Output the (x, y) coordinate of the center of the cell containing the given text.  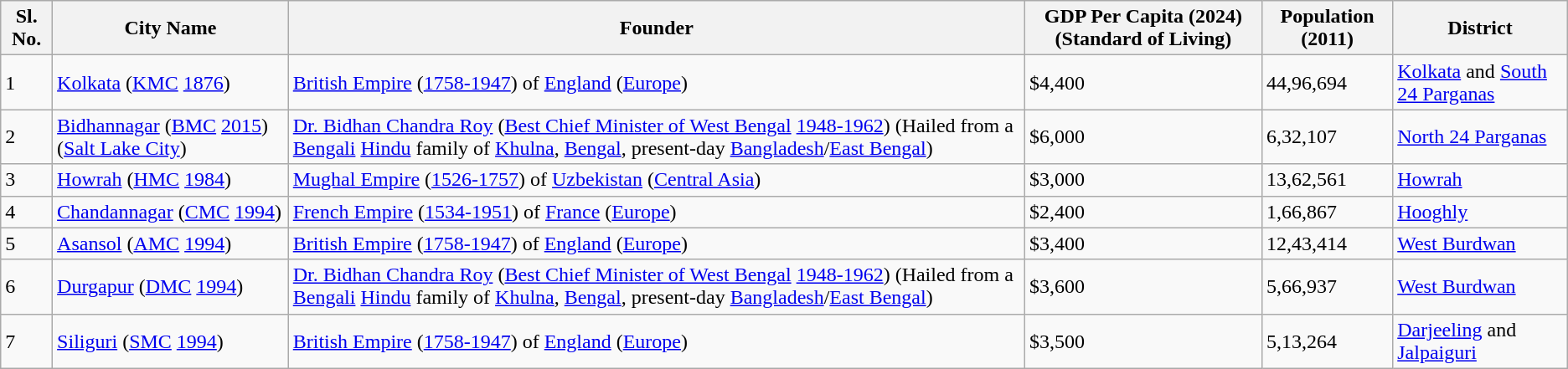
North 24 Parganas (1481, 137)
Kolkata (KMC 1876) (171, 82)
Hooghly (1481, 212)
City Name (171, 28)
5,13,264 (1328, 341)
44,96,694 (1328, 82)
$4,400 (1142, 82)
$2,400 (1142, 212)
$6,000 (1142, 137)
Kolkata and South 24 Parganas (1481, 82)
Durgapur (DMC 1994) (171, 286)
3 (27, 180)
Siliguri (SMC 1994) (171, 341)
1 (27, 82)
French Empire (1534-1951) of France (Europe) (657, 212)
$3,000 (1142, 180)
Asansol (AMC 1994) (171, 243)
$3,500 (1142, 341)
Founder (657, 28)
Mughal Empire (1526-1757) of Uzbekistan (Central Asia) (657, 180)
5,66,937 (1328, 286)
2 (27, 137)
$3,400 (1142, 243)
5 (27, 243)
Howrah (1481, 180)
1,66,867 (1328, 212)
6,32,107 (1328, 137)
13,62,561 (1328, 180)
$3,600 (1142, 286)
12,43,414 (1328, 243)
Bidhannagar (BMC 2015) (Salt Lake City) (171, 137)
Chandannagar (CMC 1994) (171, 212)
District (1481, 28)
Howrah (HMC 1984) (171, 180)
4 (27, 212)
Darjeeling and Jalpaiguri (1481, 341)
6 (27, 286)
7 (27, 341)
Population (2011) (1328, 28)
Sl. No. (27, 28)
GDP Per Capita (2024) (Standard of Living) (1142, 28)
